Capture the cell that displays the provided text and extract its [x, y] central coordinate. 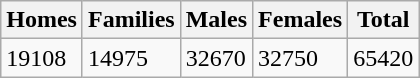
Males [216, 20]
32670 [216, 58]
Total [384, 20]
Families [131, 20]
65420 [384, 58]
14975 [131, 58]
19108 [42, 58]
Females [300, 20]
32750 [300, 58]
Homes [42, 20]
